Return the (x, y) coordinate for the center point of the cell that contains the specified text.  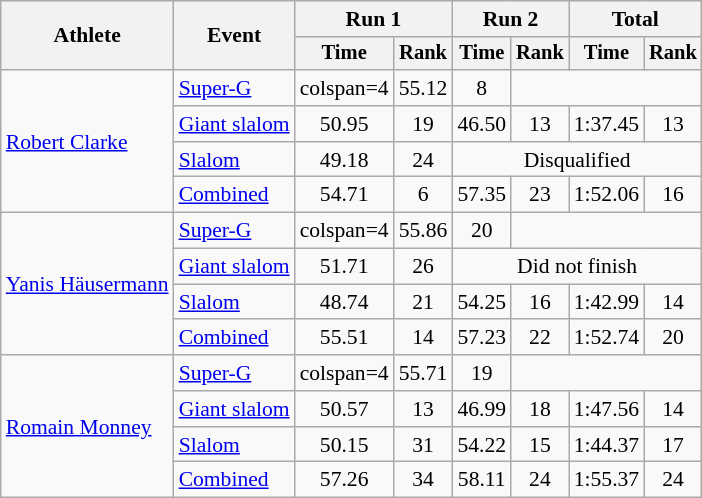
Run 2 (510, 19)
58.11 (482, 480)
1:52.06 (606, 195)
23 (540, 195)
Romain Monney (88, 426)
55.12 (424, 88)
46.50 (482, 124)
50.57 (344, 409)
1:44.37 (606, 445)
55.86 (424, 231)
54.22 (482, 445)
54.25 (482, 302)
Total (636, 19)
Athlete (88, 36)
1:47.56 (606, 409)
21 (424, 302)
Disqualified (576, 160)
Yanis Häusermann (88, 284)
34 (424, 480)
15 (540, 445)
57.26 (344, 480)
50.95 (344, 124)
55.51 (344, 338)
55.71 (424, 373)
Run 1 (374, 19)
17 (673, 445)
1:42.99 (606, 302)
22 (540, 338)
57.23 (482, 338)
31 (424, 445)
Did not finish (576, 267)
26 (424, 267)
46.99 (482, 409)
50.15 (344, 445)
8 (482, 88)
18 (540, 409)
1:52.74 (606, 338)
54.71 (344, 195)
Event (234, 36)
6 (424, 195)
49.18 (344, 160)
1:55.37 (606, 480)
1:37.45 (606, 124)
48.74 (344, 302)
51.71 (344, 267)
Robert Clarke (88, 141)
57.35 (482, 195)
